Search for the cell housing the specified text and yield its [x, y] center coordinate. 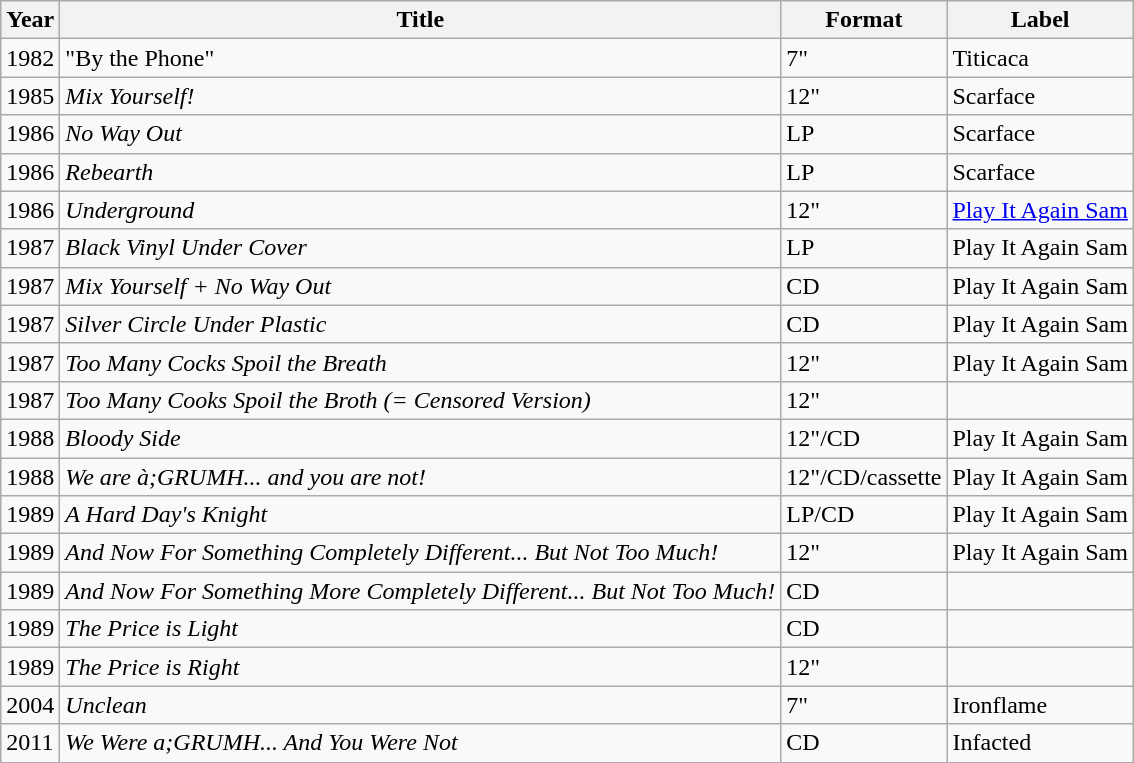
LP/CD [864, 515]
And Now For Something Completely Different... But Not Too Much! [420, 553]
Too Many Cocks Spoil the Breath [420, 362]
2004 [30, 705]
Format [864, 20]
Rebearth [420, 172]
The Price is Right [420, 667]
Ironflame [1040, 705]
Silver Circle Under Plastic [420, 324]
2011 [30, 743]
Black Vinyl Under Cover [420, 248]
A Hard Day's Knight [420, 515]
Year [30, 20]
We are à;GRUMH... and you are not! [420, 477]
Mix Yourself + No Way Out [420, 286]
"By the Phone" [420, 58]
1985 [30, 96]
Infacted [1040, 743]
Mix Yourself! [420, 96]
Label [1040, 20]
Bloody Side [420, 438]
Title [420, 20]
And Now For Something More Completely Different... But Not Too Much! [420, 591]
Unclean [420, 705]
Underground [420, 210]
Titicaca [1040, 58]
No Way Out [420, 134]
12"/CD [864, 438]
12"/CD/cassette [864, 477]
We Were a;GRUMH... And You Were Not [420, 743]
Too Many Cooks Spoil the Broth (= Censored Version) [420, 400]
1982 [30, 58]
The Price is Light [420, 629]
